Search for the cell housing the specified text and yield its [X, Y] center coordinate. 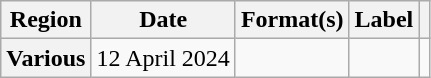
Various [46, 58]
Format(s) [292, 20]
Region [46, 20]
Date [163, 20]
12 April 2024 [163, 58]
Label [384, 20]
